Extract the (x, y) coordinate from the center of the cell holding the provided text.  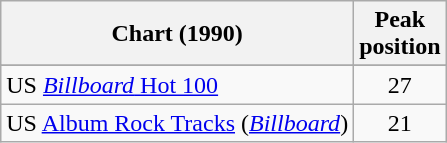
Chart (1990) (178, 34)
US Album Rock Tracks (Billboard) (178, 123)
US Billboard Hot 100 (178, 85)
27 (400, 85)
21 (400, 123)
Peakposition (400, 34)
